Capture the cell that displays the provided text and extract its [x, y] central coordinate. 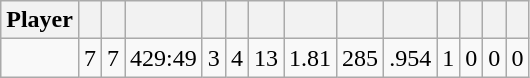
1 [448, 58]
3 [214, 58]
285 [360, 58]
13 [266, 58]
4 [236, 58]
429:49 [164, 58]
1.81 [310, 58]
Player [40, 20]
.954 [410, 58]
